From the cell containing the given text, extract its center point as (x, y) coordinate. 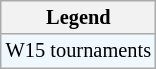
Legend (78, 17)
W15 tournaments (78, 51)
